From the cell containing the given text, extract its center point as [x, y] coordinate. 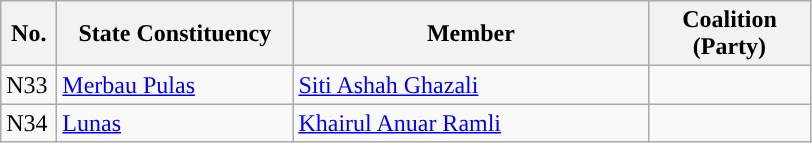
State Constituency [175, 34]
Member [471, 34]
No. [29, 34]
N34 [29, 123]
N33 [29, 85]
Siti Ashah Ghazali [471, 85]
Khairul Anuar Ramli [471, 123]
Merbau Pulas [175, 85]
Coalition (Party) [730, 34]
Lunas [175, 123]
